Identify which cell holds the provided text, then report its [x, y] central coordinate. 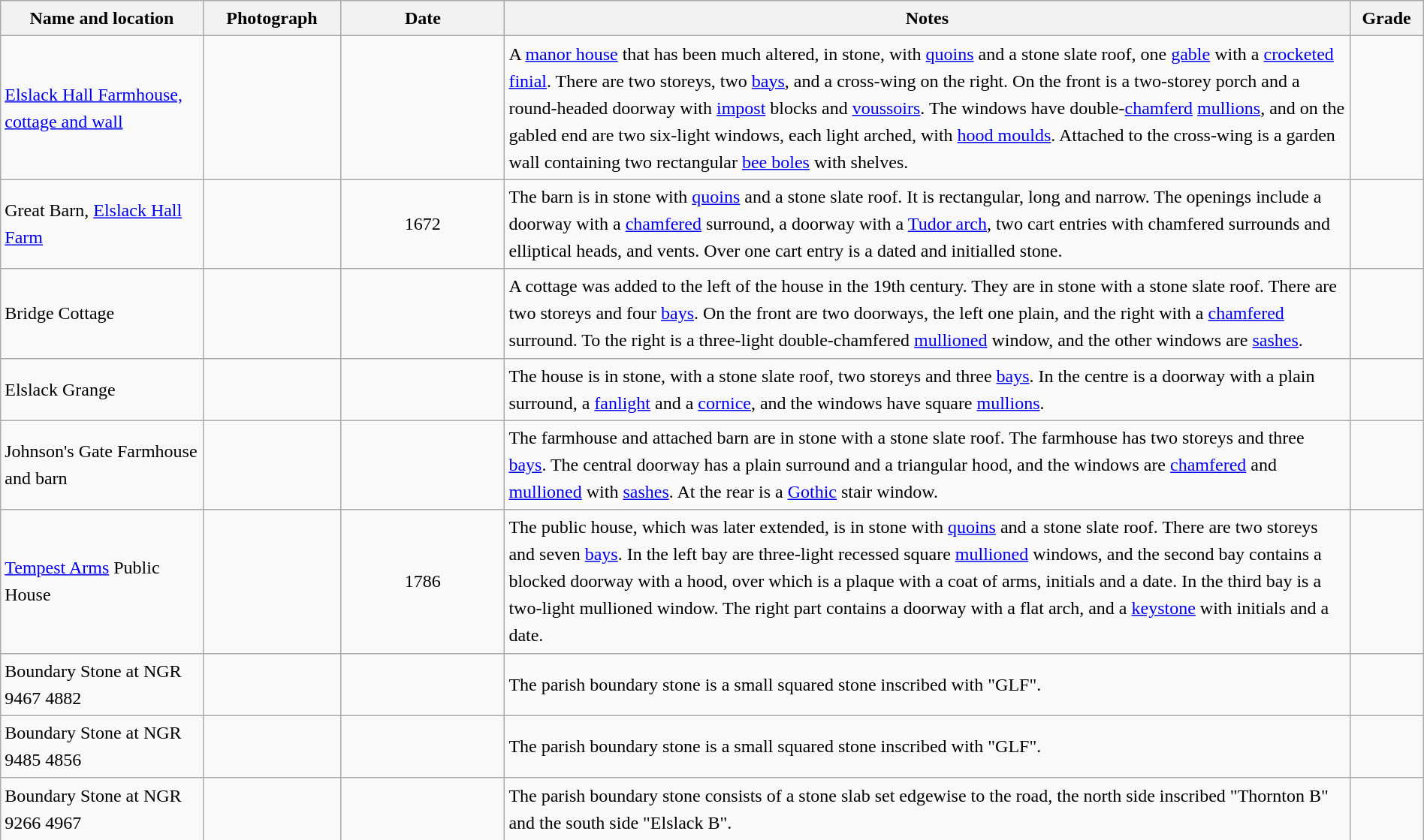
Great Barn, Elslack Hall Farm [102, 224]
Boundary Stone at NGR 9266 4967 [102, 809]
Notes [927, 18]
Elslack Hall Farmhouse, cottage and wall [102, 108]
The parish boundary stone consists of a stone slab set edgewise to the road, the north side inscribed "Thornton B" and the south side "Elslack B". [927, 809]
Photograph [272, 18]
Bridge Cottage [102, 314]
Elslack Grange [102, 389]
Date [423, 18]
Boundary Stone at NGR 9467 4882 [102, 685]
Boundary Stone at NGR 9485 4856 [102, 746]
1672 [423, 224]
Grade [1386, 18]
Tempest Arms Public House [102, 581]
Name and location [102, 18]
Johnson's Gate Farmhouse and barn [102, 465]
1786 [423, 581]
